Pinpoint the cell where the given text exists, returning its (X, Y) midpoint coordinate. 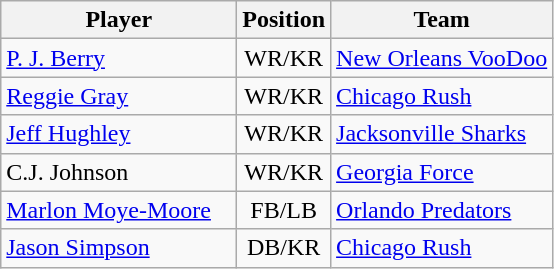
Jason Simpson (119, 248)
Jacksonville Sharks (442, 134)
Georgia Force (442, 172)
FB/LB (284, 210)
Team (442, 20)
Reggie Gray (119, 96)
P. J. Berry (119, 58)
New Orleans VooDoo (442, 58)
DB/KR (284, 248)
C.J. Johnson (119, 172)
Marlon Moye-Moore (119, 210)
Position (284, 20)
Jeff Hughley (119, 134)
Orlando Predators (442, 210)
Player (119, 20)
